Determine the [x, y] coordinate at the center of the cell enclosing the given text.  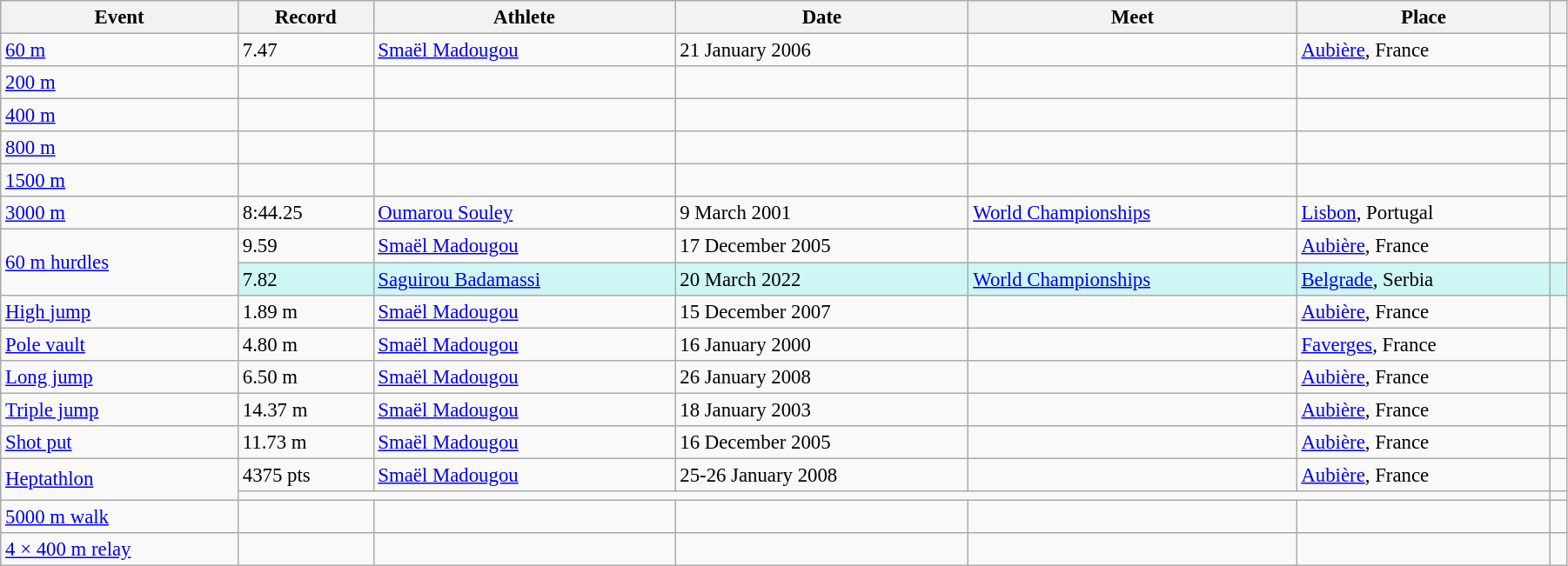
9.59 [305, 246]
17 December 2005 [821, 246]
16 January 2000 [821, 344]
Long jump [120, 376]
400 m [120, 116]
25-26 January 2008 [821, 475]
Lisbon, Portugal [1424, 213]
9 March 2001 [821, 213]
6.50 m [305, 376]
16 December 2005 [821, 443]
Belgrade, Serbia [1424, 279]
Heptathlon [120, 479]
Triple jump [120, 410]
60 m hurdles [120, 263]
21 January 2006 [821, 50]
4375 pts [305, 475]
Shot put [120, 443]
18 January 2003 [821, 410]
7.47 [305, 50]
5000 m walk [120, 516]
20 March 2022 [821, 279]
15 December 2007 [821, 311]
High jump [120, 311]
Record [305, 17]
Meet [1133, 17]
Oumarou Souley [524, 213]
Saguirou Badamassi [524, 279]
3000 m [120, 213]
11.73 m [305, 443]
Date [821, 17]
1.89 m [305, 311]
800 m [120, 148]
4 × 400 m relay [120, 549]
4.80 m [305, 344]
Faverges, France [1424, 344]
8:44.25 [305, 213]
Place [1424, 17]
14.37 m [305, 410]
Pole vault [120, 344]
1500 m [120, 181]
7.82 [305, 279]
60 m [120, 50]
Event [120, 17]
Athlete [524, 17]
200 m [120, 83]
26 January 2008 [821, 376]
